Return the [x, y] coordinate for the center point of the cell that contains the specified text.  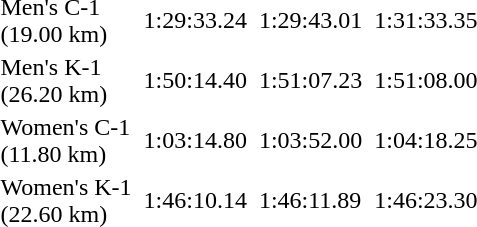
1:03:14.80 [195, 140]
1:51:07.23 [310, 80]
1:50:14.40 [195, 80]
1:03:52.00 [310, 140]
